For the text-containing cell, return its midpoint in (X, Y) coordinate format. 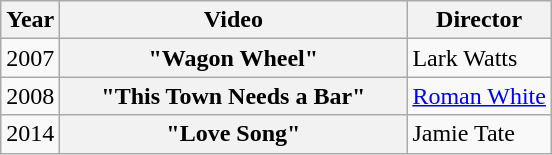
Lark Watts (480, 58)
Roman White (480, 96)
2014 (30, 134)
2007 (30, 58)
"Wagon Wheel" (234, 58)
2008 (30, 96)
Year (30, 20)
"This Town Needs a Bar" (234, 96)
"Love Song" (234, 134)
Jamie Tate (480, 134)
Director (480, 20)
Video (234, 20)
